Locate the cell with the specified text and output its (x, y) center coordinate. 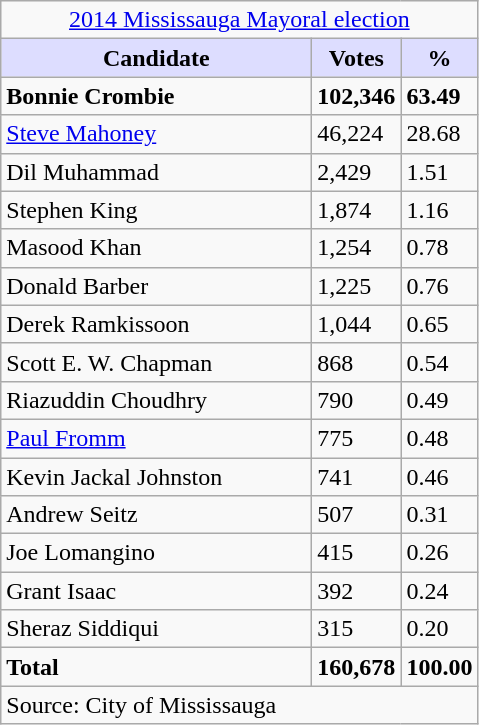
868 (356, 362)
741 (356, 477)
415 (356, 553)
0.65 (440, 324)
Candidate (156, 58)
0.24 (440, 591)
Joe Lomangino (156, 553)
100.00 (440, 667)
0.76 (440, 286)
0.46 (440, 477)
Dil Muhammad (156, 172)
Sheraz Siddiqui (156, 629)
790 (356, 400)
Kevin Jackal Johnston (156, 477)
Masood Khan (156, 248)
28.68 (440, 134)
1,225 (356, 286)
Grant Isaac (156, 591)
160,678 (356, 667)
1,044 (356, 324)
46,224 (356, 134)
0.49 (440, 400)
102,346 (356, 96)
Source: City of Mississauga (240, 705)
0.31 (440, 515)
0.20 (440, 629)
2014 Mississauga Mayoral election (240, 20)
1.16 (440, 210)
% (440, 58)
Scott E. W. Chapman (156, 362)
1,874 (356, 210)
0.54 (440, 362)
1.51 (440, 172)
507 (356, 515)
Derek Ramkissoon (156, 324)
Stephen King (156, 210)
63.49 (440, 96)
Bonnie Crombie (156, 96)
Votes (356, 58)
0.78 (440, 248)
Donald Barber (156, 286)
1,254 (356, 248)
Total (156, 667)
2,429 (356, 172)
Andrew Seitz (156, 515)
Riazuddin Choudhry (156, 400)
315 (356, 629)
775 (356, 438)
Paul Fromm (156, 438)
392 (356, 591)
0.48 (440, 438)
0.26 (440, 553)
Steve Mahoney (156, 134)
